Find where the given text appears and provide that cell's center as (x, y) coordinate. 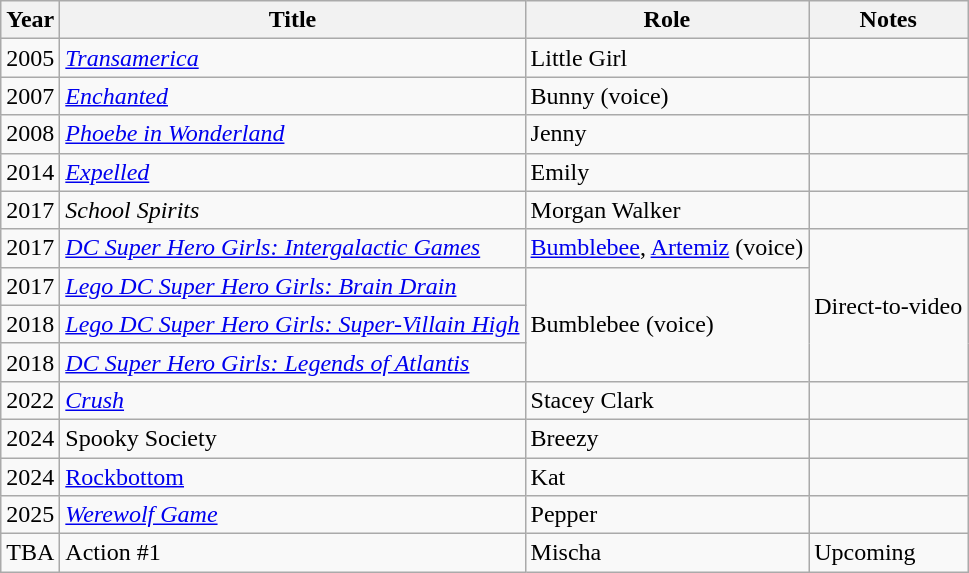
Lego DC Super Hero Girls: Brain Drain (292, 286)
Bumblebee, Artemiz (voice) (667, 248)
Jenny (667, 134)
Phoebe in Wonderland (292, 134)
2014 (30, 172)
Upcoming (888, 553)
DC Super Hero Girls: Intergalactic Games (292, 248)
TBA (30, 553)
Morgan Walker (667, 210)
Action #1 (292, 553)
2005 (30, 58)
Mischa (667, 553)
2007 (30, 96)
School Spirits (292, 210)
Notes (888, 20)
Expelled (292, 172)
Enchanted (292, 96)
Transamerica (292, 58)
Bunny (voice) (667, 96)
Direct-to-video (888, 305)
Stacey Clark (667, 400)
2022 (30, 400)
Lego DC Super Hero Girls: Super-Villain High (292, 324)
Rockbottom (292, 477)
DC Super Hero Girls: Legends of Atlantis (292, 362)
Little Girl (667, 58)
Bumblebee (voice) (667, 324)
Kat (667, 477)
Title (292, 20)
2025 (30, 515)
Breezy (667, 438)
Pepper (667, 515)
Spooky Society (292, 438)
Emily (667, 172)
Year (30, 20)
Crush (292, 400)
2008 (30, 134)
Werewolf Game (292, 515)
Role (667, 20)
